Identify which cell holds the provided text, then report its [x, y] central coordinate. 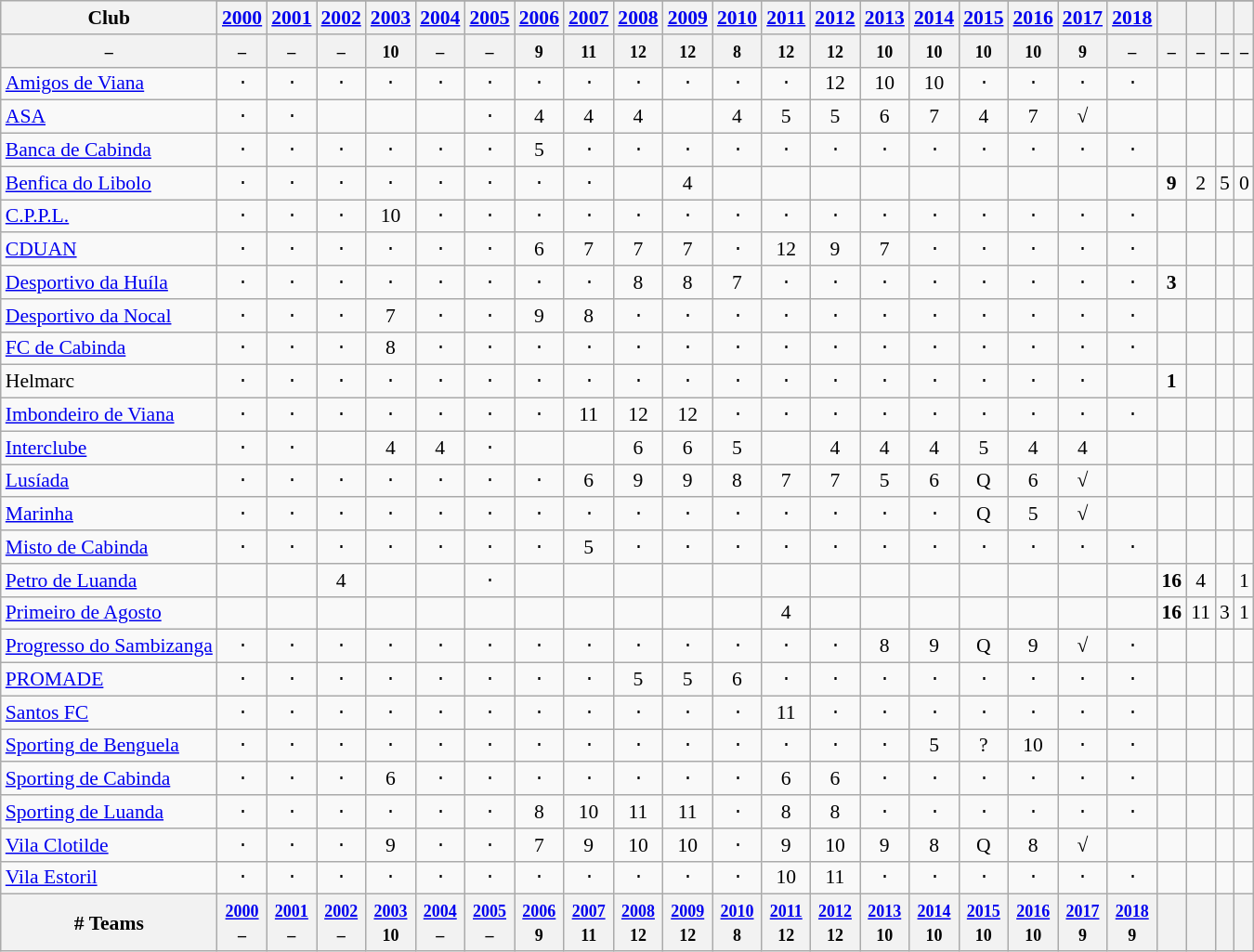
2010 [738, 18]
2012 [834, 18]
2 [1200, 183]
2004– [440, 923]
2009 [687, 18]
201212 [834, 923]
2008 [637, 18]
200711 [589, 923]
Club [110, 18]
200812 [637, 923]
Vila Clotilde [110, 845]
2013 [884, 18]
2014 [934, 18]
2005 [489, 18]
201510 [983, 923]
2018 [1131, 18]
20179 [1083, 923]
2017 [1083, 18]
201310 [884, 923]
20108 [738, 923]
Helmarc [110, 382]
Misto de Cabinda [110, 547]
2015 [983, 18]
# Teams [110, 923]
2001 [292, 18]
2000 [242, 18]
Marinha [110, 515]
20189 [1131, 923]
Benfica do Libolo [110, 183]
Amigos de Viana [110, 84]
ASA [110, 117]
2003 [390, 18]
Progresso do Sambizanga [110, 646]
Santos FC [110, 712]
C.P.P.L. [110, 216]
201112 [786, 923]
Petro de Luanda [110, 580]
CDUAN [110, 250]
2005– [489, 923]
201410 [934, 923]
200310 [390, 923]
2002– [340, 923]
Desportivo da Huíla [110, 282]
Interclube [110, 448]
2000– [242, 923]
200912 [687, 923]
2004 [440, 18]
2007 [589, 18]
2011 [786, 18]
20069 [539, 923]
Sporting de Luanda [110, 812]
Primeiro de Agosto [110, 613]
2006 [539, 18]
? [983, 746]
Desportivo da Nocal [110, 316]
PROMADE [110, 680]
Imbondeiro de Viana [110, 415]
2016 [1033, 18]
Lusíada [110, 481]
Sporting de Cabinda [110, 779]
FC de Cabinda [110, 348]
2002 [340, 18]
Banca de Cabinda [110, 150]
0 [1245, 183]
201610 [1033, 923]
Sporting de Benguela [110, 746]
Vila Estoril [110, 878]
2001– [292, 923]
